Capture the cell that displays the provided text and extract its (X, Y) central coordinate. 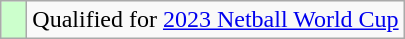
Qualified for 2023 Netball World Cup (216, 20)
